Pinpoint the cell where the given text exists, returning its [X, Y] midpoint coordinate. 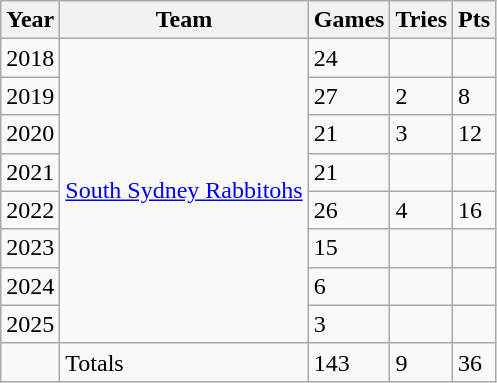
2023 [30, 248]
2025 [30, 324]
2019 [30, 96]
36 [474, 362]
Pts [474, 20]
27 [349, 96]
15 [349, 248]
143 [349, 362]
Team [184, 20]
12 [474, 134]
Tries [422, 20]
2 [422, 96]
4 [422, 210]
16 [474, 210]
2021 [30, 172]
8 [474, 96]
6 [349, 286]
South Sydney Rabbitohs [184, 191]
24 [349, 58]
Totals [184, 362]
26 [349, 210]
Games [349, 20]
2024 [30, 286]
2022 [30, 210]
9 [422, 362]
Year [30, 20]
2020 [30, 134]
2018 [30, 58]
